From the cell containing the given text, extract its center point as [x, y] coordinate. 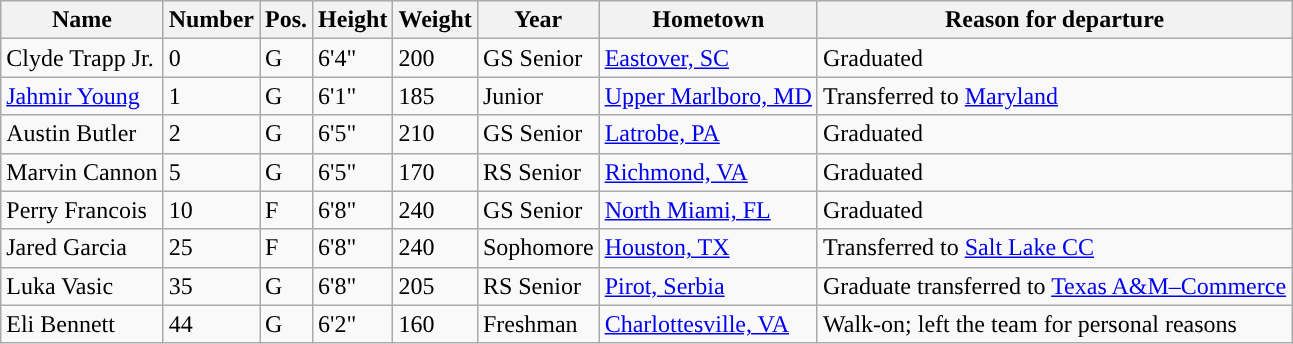
25 [211, 248]
Pirot, Serbia [708, 286]
Junior [538, 96]
Sophomore [538, 248]
Richmond, VA [708, 172]
35 [211, 286]
Luka Vasic [82, 286]
185 [435, 96]
6'1" [353, 96]
Reason for departure [1054, 20]
Houston, TX [708, 248]
160 [435, 324]
Transferred to Maryland [1054, 96]
Eli Bennett [82, 324]
Hometown [708, 20]
Perry Francois [82, 210]
Transferred to Salt Lake CC [1054, 248]
Walk-on; left the team for personal reasons [1054, 324]
Pos. [286, 20]
170 [435, 172]
205 [435, 286]
10 [211, 210]
Marvin Cannon [82, 172]
Freshman [538, 324]
2 [211, 134]
5 [211, 172]
Jared Garcia [82, 248]
Austin Butler [82, 134]
Name [82, 20]
6'4" [353, 58]
200 [435, 58]
1 [211, 96]
North Miami, FL [708, 210]
6'2" [353, 324]
Eastover, SC [708, 58]
Number [211, 20]
Height [353, 20]
210 [435, 134]
Upper Marlboro, MD [708, 96]
0 [211, 58]
Clyde Trapp Jr. [82, 58]
Graduate transferred to Texas A&M–Commerce [1054, 286]
Weight [435, 20]
Charlottesville, VA [708, 324]
Year [538, 20]
44 [211, 324]
Jahmir Young [82, 96]
Latrobe, PA [708, 134]
